Search for the cell housing the specified text and yield its [x, y] center coordinate. 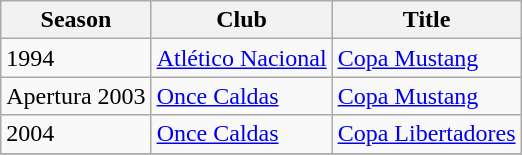
Season [76, 20]
2004 [76, 134]
Title [426, 20]
1994 [76, 58]
Copa Libertadores [426, 134]
Club [242, 20]
Apertura 2003 [76, 96]
Atlético Nacional [242, 58]
